Determine the [x, y] coordinate at the center of the cell enclosing the given text.  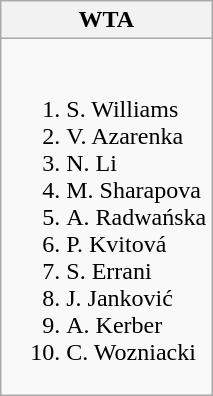
S. Williams V. Azarenka N. Li M. Sharapova A. Radwańska P. Kvitová S. Errani J. Janković A. Kerber C. Wozniacki [106, 217]
WTA [106, 20]
